Pinpoint the cell where the given text exists, returning its (X, Y) midpoint coordinate. 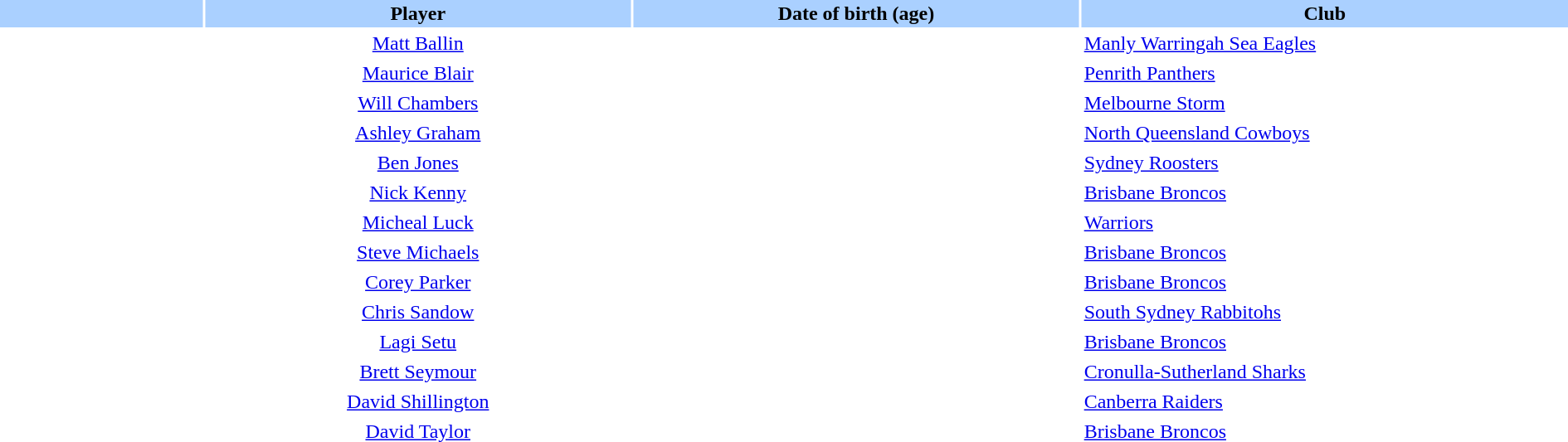
Manly Warringah Sea Eagles (1325, 43)
Melbourne Storm (1325, 103)
South Sydney Rabbitohs (1325, 312)
Cronulla-Sutherland Sharks (1325, 372)
Corey Parker (418, 282)
Micheal Luck (418, 222)
Steve Michaels (418, 252)
Canberra Raiders (1325, 401)
Ben Jones (418, 163)
Date of birth (age) (856, 13)
Lagi Setu (418, 342)
Chris Sandow (418, 312)
Club (1325, 13)
Penrith Panthers (1325, 73)
Maurice Blair (418, 73)
North Queensland Cowboys (1325, 133)
Brett Seymour (418, 372)
Ashley Graham (418, 133)
Warriors (1325, 222)
Will Chambers (418, 103)
Sydney Roosters (1325, 163)
Matt Ballin (418, 43)
David Shillington (418, 401)
Player (418, 13)
Nick Kenny (418, 192)
